Search for the cell housing the specified text and yield its (X, Y) center coordinate. 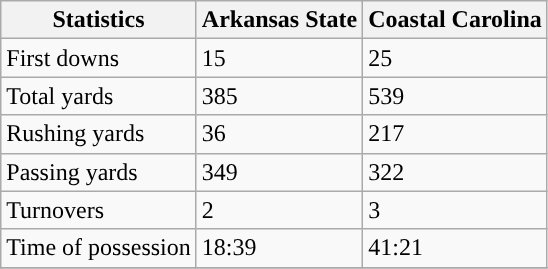
36 (279, 134)
Turnovers (99, 210)
First downs (99, 58)
385 (279, 96)
322 (456, 172)
15 (279, 58)
Total yards (99, 96)
2 (279, 210)
Coastal Carolina (456, 20)
Statistics (99, 20)
25 (456, 58)
41:21 (456, 248)
Passing yards (99, 172)
539 (456, 96)
349 (279, 172)
Time of possession (99, 248)
217 (456, 134)
Rushing yards (99, 134)
Arkansas State (279, 20)
18:39 (279, 248)
3 (456, 210)
